Search for the cell housing the specified text and yield its [x, y] center coordinate. 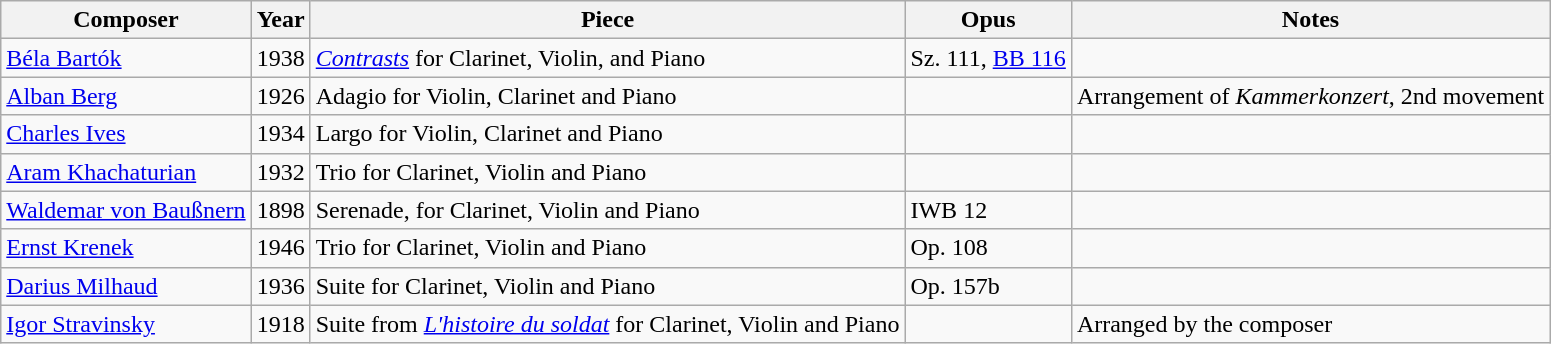
1926 [280, 96]
Igor Stravinsky [126, 324]
Arrangement of Kammerkonzert, 2nd movement [1310, 96]
Sz. 111, BB 116 [988, 58]
Suite from L'histoire du soldat for Clarinet, Violin and Piano [608, 324]
Op. 108 [988, 248]
1936 [280, 286]
Arranged by the composer [1310, 324]
Op. 157b [988, 286]
Suite for Clarinet, Violin and Piano [608, 286]
Composer [126, 20]
1934 [280, 134]
1918 [280, 324]
1932 [280, 172]
1938 [280, 58]
Opus [988, 20]
Notes [1310, 20]
Charles Ives [126, 134]
Year [280, 20]
Piece [608, 20]
Contrasts for Clarinet, Violin, and Piano [608, 58]
Serenade, for Clarinet, Violin and Piano [608, 210]
Adagio for Violin, Clarinet and Piano [608, 96]
1946 [280, 248]
Darius Milhaud [126, 286]
Ernst Krenek [126, 248]
1898 [280, 210]
Largo for Violin, Clarinet and Piano [608, 134]
Aram Khachaturian [126, 172]
Waldemar von Baußnern [126, 210]
IWB 12 [988, 210]
Alban Berg [126, 96]
Béla Bartók [126, 58]
